From the cell containing the given text, extract its center point as (X, Y) coordinate. 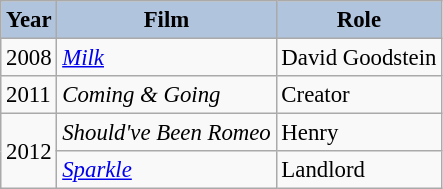
2008 (29, 58)
Creator (359, 95)
Film (166, 20)
Sparkle (166, 170)
Landlord (359, 170)
Year (29, 20)
Should've Been Romeo (166, 133)
Coming & Going (166, 95)
Henry (359, 133)
2012 (29, 152)
Milk (166, 58)
2011 (29, 95)
David Goodstein (359, 58)
Role (359, 20)
